Locate the cell with the specified text and output its (x, y) center coordinate. 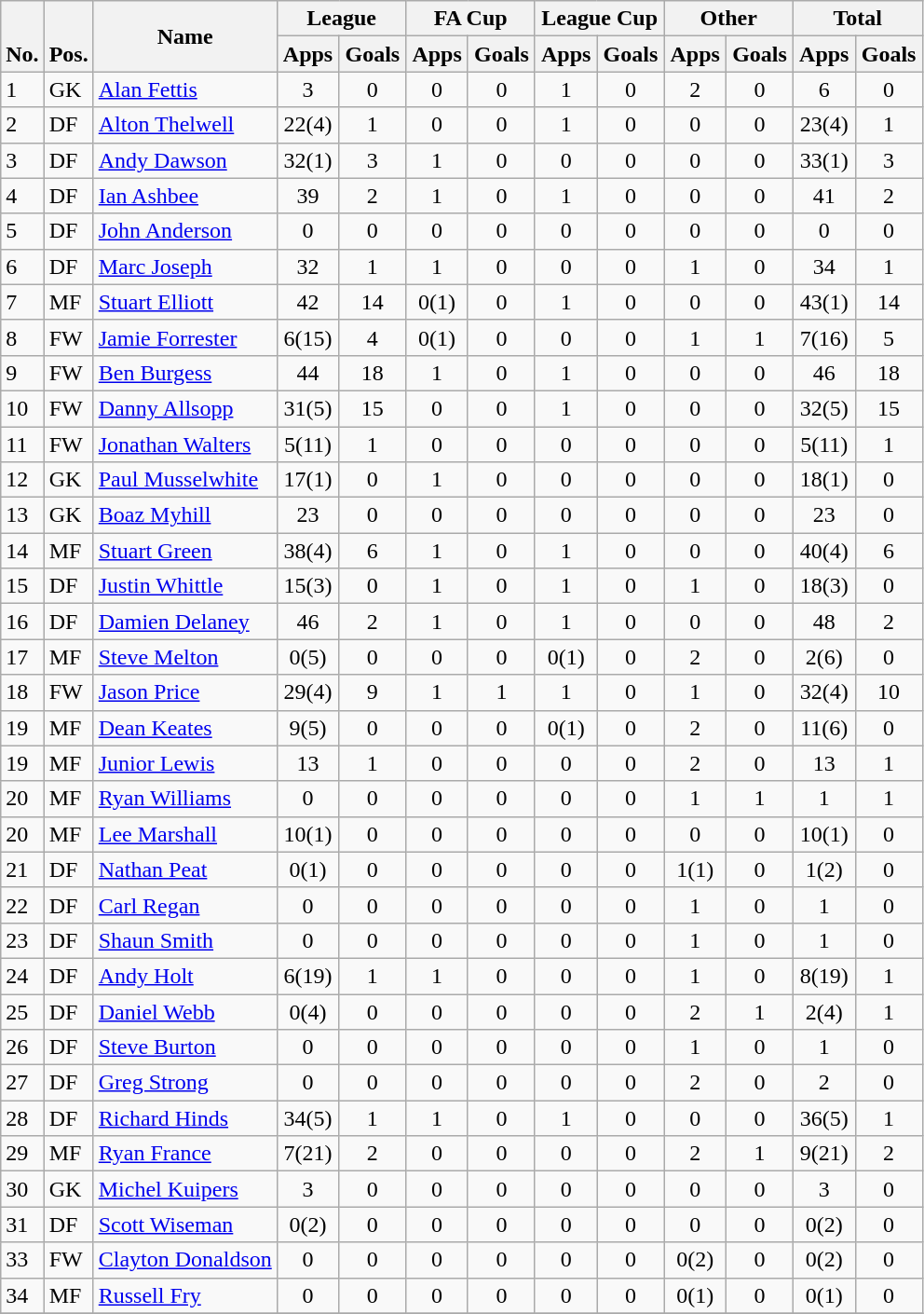
7(21) (307, 1154)
Andy Holt (184, 976)
25 (22, 1011)
League (341, 19)
17(1) (307, 480)
Stuart Green (184, 551)
11(6) (825, 728)
Scott Wiseman (184, 1225)
41 (825, 196)
40(4) (825, 551)
8 (22, 337)
League Cup (600, 19)
15(3) (307, 586)
No. (22, 36)
7 (22, 302)
48 (825, 622)
16 (22, 622)
18(1) (825, 480)
17 (22, 657)
FA Cup (471, 19)
Marc Joseph (184, 267)
44 (307, 373)
Danny Allsopp (184, 408)
43(1) (825, 302)
42 (307, 302)
38(4) (307, 551)
Steve Burton (184, 1047)
32(1) (307, 160)
12 (22, 480)
8(19) (825, 976)
0(5) (307, 657)
Steve Melton (184, 657)
Other (728, 19)
Jamie Forrester (184, 337)
Jason Price (184, 692)
31(5) (307, 408)
Paul Musselwhite (184, 480)
22 (22, 905)
Stuart Elliott (184, 302)
34(5) (307, 1118)
Justin Whittle (184, 586)
Michel Kuipers (184, 1189)
John Anderson (184, 231)
Carl Regan (184, 905)
Clayton Donaldson (184, 1260)
32(5) (825, 408)
Total (859, 19)
23(4) (825, 125)
Dean Keates (184, 728)
Junior Lewis (184, 763)
33 (22, 1260)
32 (307, 267)
Andy Dawson (184, 160)
Jonathan Walters (184, 445)
30 (22, 1189)
Alan Fettis (184, 89)
9(5) (307, 728)
Richard Hinds (184, 1118)
6(15) (307, 337)
39 (307, 196)
7(16) (825, 337)
0(4) (307, 1011)
Pos. (69, 36)
18(3) (825, 586)
29(4) (307, 692)
6(19) (307, 976)
Alton Thelwell (184, 125)
11 (22, 445)
Boaz Myhill (184, 515)
29 (22, 1154)
1(2) (825, 869)
28 (22, 1118)
22(4) (307, 125)
36(5) (825, 1118)
Lee Marshall (184, 834)
31 (22, 1225)
1(1) (695, 869)
Ryan Williams (184, 799)
Ryan France (184, 1154)
Shaun Smith (184, 940)
26 (22, 1047)
21 (22, 869)
2(6) (825, 657)
33(1) (825, 160)
24 (22, 976)
27 (22, 1083)
2(4) (825, 1011)
Nathan Peat (184, 869)
Ben Burgess (184, 373)
9(21) (825, 1154)
Daniel Webb (184, 1011)
Russell Fry (184, 1295)
Ian Ashbee (184, 196)
32(4) (825, 692)
Greg Strong (184, 1083)
Damien Delaney (184, 622)
Name (184, 36)
